Search for the cell housing the specified text and yield its (x, y) center coordinate. 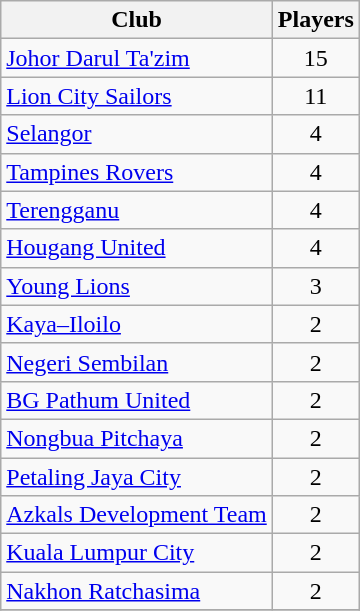
Hougang United (137, 248)
Nongbua Pitchaya (137, 438)
Nakhon Ratchasima (137, 591)
Negeri Sembilan (137, 362)
Tampines Rovers (137, 172)
BG Pathum United (137, 400)
Young Lions (137, 286)
11 (316, 96)
Petaling Jaya City (137, 477)
Terengganu (137, 210)
Lion City Sailors (137, 96)
Azkals Development Team (137, 515)
Kaya–Iloilo (137, 324)
3 (316, 286)
15 (316, 58)
Selangor (137, 134)
Kuala Lumpur City (137, 553)
Johor Darul Ta'zim (137, 58)
Players (316, 20)
Club (137, 20)
